Search for the cell housing the specified text and yield its (x, y) center coordinate. 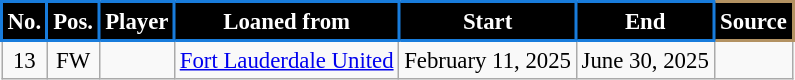
Player (136, 22)
Fort Lauderdale United (286, 60)
February 11, 2025 (488, 60)
Pos. (73, 22)
June 30, 2025 (645, 60)
13 (25, 60)
No. (25, 22)
Source (754, 22)
Loaned from (286, 22)
Start (488, 22)
FW (73, 60)
End (645, 22)
